Locate the cell with the specified text and output its (x, y) center coordinate. 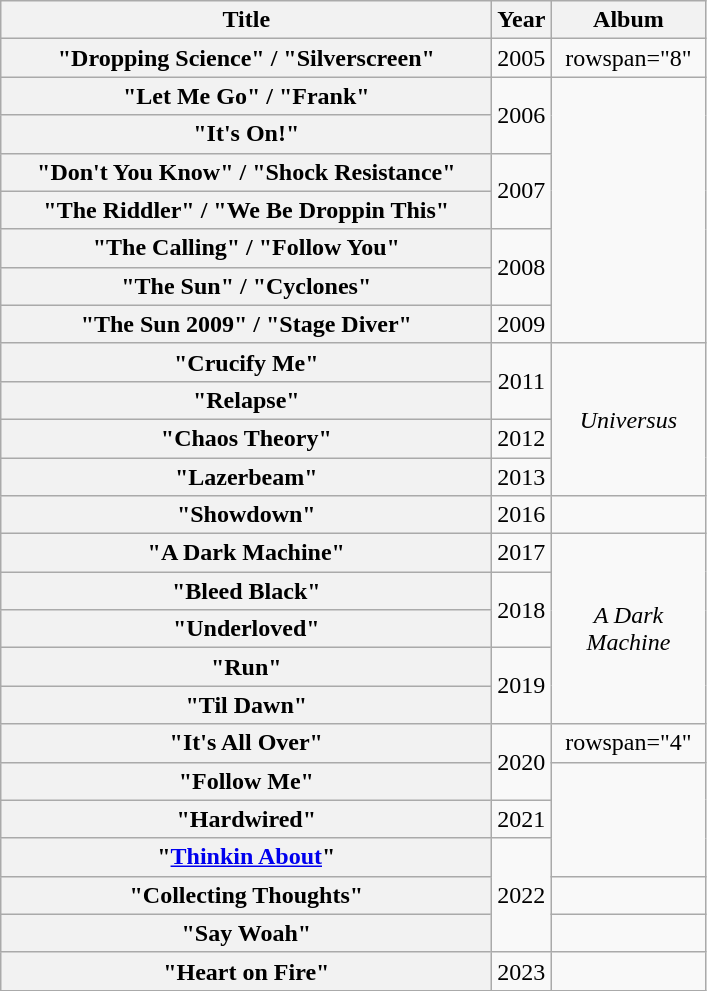
rowspan="8" (628, 58)
"Lazerbeam" (246, 477)
A Dark Machine (628, 629)
"Let Me Go" / "Frank" (246, 96)
"Underloved" (246, 629)
2021 (522, 819)
2012 (522, 438)
"Collecting Thoughts" (246, 895)
"Thinkin About" (246, 857)
"Chaos Theory" (246, 438)
2008 (522, 267)
Album (628, 20)
2005 (522, 58)
"Dropping Science" / "Silverscreen" (246, 58)
"Bleed Black" (246, 591)
"It's On!" (246, 134)
2018 (522, 610)
2011 (522, 381)
"Hardwired" (246, 819)
"The Sun" / "Cyclones" (246, 286)
2017 (522, 553)
"Til Dawn" (246, 705)
2006 (522, 115)
2013 (522, 477)
"The Sun 2009" / "Stage Diver" (246, 324)
2023 (522, 971)
2020 (522, 762)
2009 (522, 324)
"The Riddler" / "We Be Droppin This" (246, 210)
"Heart on Fire" (246, 971)
"It's All Over" (246, 743)
rowspan="4" (628, 743)
Title (246, 20)
2019 (522, 686)
"Relapse" (246, 400)
"Showdown" (246, 515)
"Don't You Know" / "Shock Resistance" (246, 172)
Year (522, 20)
"Say Woah" (246, 933)
"Crucify Me" (246, 362)
"Follow Me" (246, 781)
"A Dark Machine" (246, 553)
2022 (522, 895)
"Run" (246, 667)
2016 (522, 515)
2007 (522, 191)
Universus (628, 419)
"The Calling" / "Follow You" (246, 248)
